Search for the cell housing the specified text and yield its [X, Y] center coordinate. 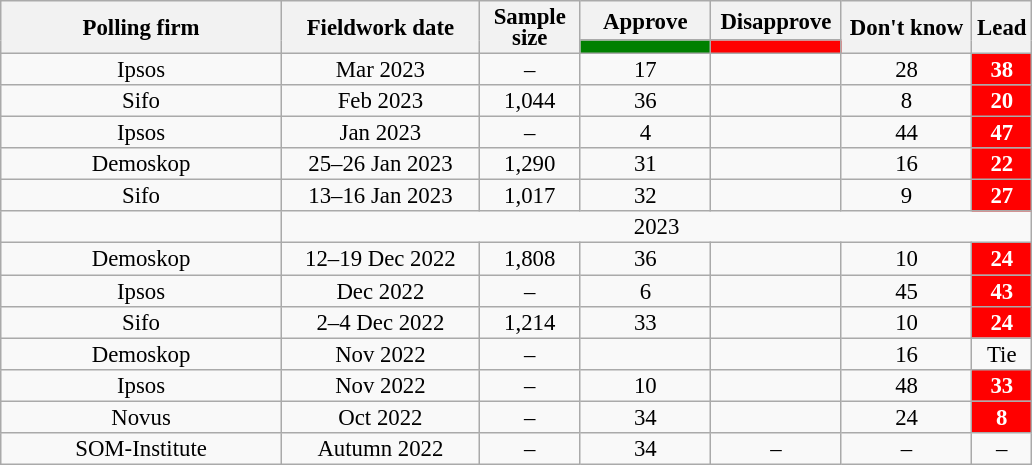
31 [646, 164]
12–19 Dec 2022 [380, 259]
Autumn 2022 [380, 449]
1,214 [530, 322]
47 [1002, 133]
Don't know [906, 28]
45 [906, 291]
32 [646, 196]
44 [906, 133]
Fieldwork date [380, 28]
9 [906, 196]
6 [646, 291]
Jan 2023 [380, 133]
38 [1002, 70]
SOM-Institute [142, 449]
25–26 Jan 2023 [380, 164]
Disapprove [776, 20]
48 [906, 385]
Tie [1002, 354]
2023 [656, 228]
Novus [142, 417]
1,017 [530, 196]
4 [646, 133]
17 [646, 70]
1,044 [530, 101]
Lead [1002, 28]
Feb 2023 [380, 101]
Oct 2022 [380, 417]
1,290 [530, 164]
Mar 2023 [380, 70]
Sample size [530, 28]
Approve [646, 20]
Dec 2022 [380, 291]
1,808 [530, 259]
20 [1002, 101]
27 [1002, 196]
13–16 Jan 2023 [380, 196]
22 [1002, 164]
28 [906, 70]
2–4 Dec 2022 [380, 322]
Polling firm [142, 28]
43 [1002, 291]
